Identify which cell holds the provided text, then report its (X, Y) central coordinate. 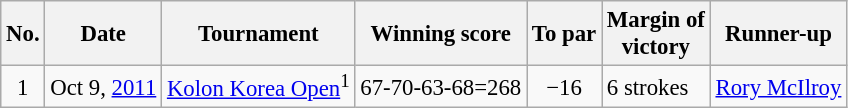
No. (23, 34)
Tournament (258, 34)
−16 (564, 87)
Rory McIlroy (778, 87)
Oct 9, 2011 (104, 87)
Winning score (441, 34)
1 (23, 87)
Runner-up (778, 34)
67-70-63-68=268 (441, 87)
To par (564, 34)
6 strokes (656, 87)
Kolon Korea Open1 (258, 87)
Margin ofvictory (656, 34)
Date (104, 34)
